For the text-containing cell, return its midpoint in [x, y] coordinate format. 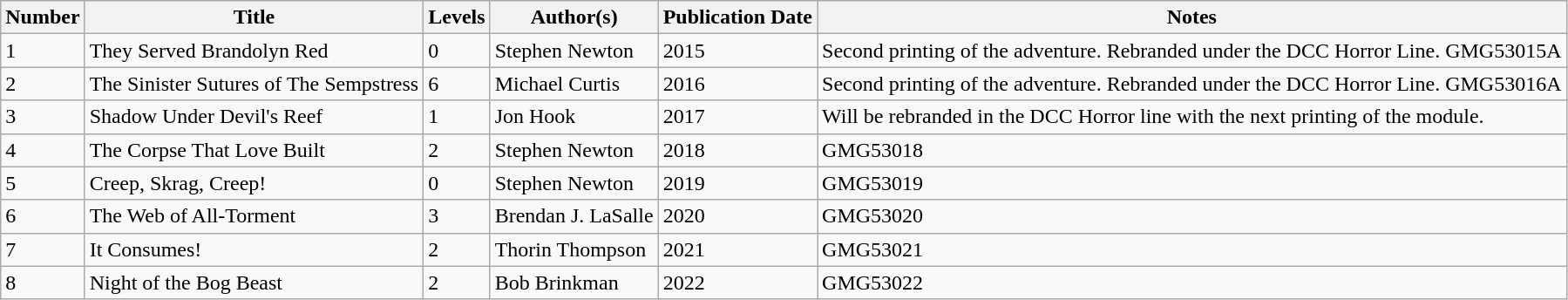
Notes [1192, 17]
Thorin Thompson [574, 249]
Creep, Skrag, Creep! [255, 183]
The Web of All-Torment [255, 216]
2016 [737, 84]
2017 [737, 117]
The Corpse That Love Built [255, 150]
Title [255, 17]
2022 [737, 283]
8 [43, 283]
2019 [737, 183]
2021 [737, 249]
4 [43, 150]
Second printing of the adventure. Rebranded under the DCC Horror Line. GMG53016A [1192, 84]
The Sinister Sutures of The Sempstress [255, 84]
2015 [737, 51]
GMG53019 [1192, 183]
Second printing of the adventure. Rebranded under the DCC Horror Line. GMG53015A [1192, 51]
Brendan J. LaSalle [574, 216]
GMG53020 [1192, 216]
Publication Date [737, 17]
It Consumes! [255, 249]
They Served Brandolyn Red [255, 51]
Will be rebranded in the DCC Horror line with the next printing of the module. [1192, 117]
GMG53022 [1192, 283]
7 [43, 249]
Shadow Under Devil's Reef [255, 117]
Number [43, 17]
5 [43, 183]
Michael Curtis [574, 84]
Jon Hook [574, 117]
Levels [457, 17]
2018 [737, 150]
2020 [737, 216]
GMG53021 [1192, 249]
Bob Brinkman [574, 283]
Night of the Bog Beast [255, 283]
Author(s) [574, 17]
GMG53018 [1192, 150]
